Capture the cell that displays the provided text and extract its [X, Y] central coordinate. 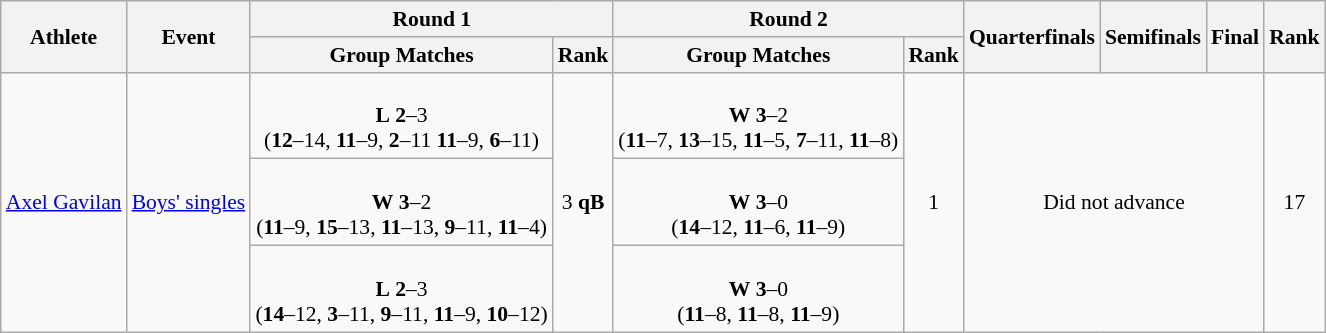
Boys' singles [189, 202]
Round 1 [432, 19]
1 [934, 202]
Round 2 [788, 19]
Quarterfinals [1032, 36]
17 [1294, 202]
Final [1235, 36]
W 3–2 (11–7, 13–15, 11–5, 7–11, 11–8) [758, 116]
W 3–2 (11–9, 15–13, 11–13, 9–11, 11–4) [401, 202]
Athlete [64, 36]
Semifinals [1153, 36]
W 3–0 (11–8, 11–8, 11–9) [758, 290]
Did not advance [1114, 202]
Event [189, 36]
L 2–3 (12–14, 11–9, 2–11 11–9, 6–11) [401, 116]
L 2–3 (14–12, 3–11, 9–11, 11–9, 10–12) [401, 290]
Axel Gavilan [64, 202]
3 qB [584, 202]
W 3–0 (14–12, 11–6, 11–9) [758, 202]
